Search for the cell housing the specified text and yield its [X, Y] center coordinate. 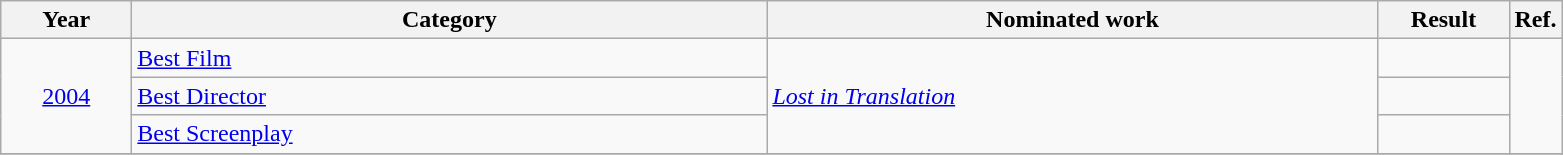
Best Screenplay [450, 134]
2004 [66, 96]
Category [450, 20]
Year [66, 20]
Ref. [1536, 20]
Lost in Translation [1072, 96]
Best Film [450, 58]
Nominated work [1072, 20]
Best Director [450, 96]
Result [1444, 20]
